Scan for the cell matching the given text and deliver its (x, y) coordinate at center. 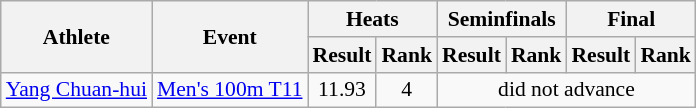
11.93 (342, 90)
Seminfinals (502, 19)
Heats (372, 19)
Event (230, 36)
Athlete (76, 36)
Men's 100m T11 (230, 90)
4 (406, 90)
Yang Chuan-hui (76, 90)
Final (630, 19)
did not advance (566, 90)
